Detect which cell encompasses the target text, then output its [x, y] center coordinate. 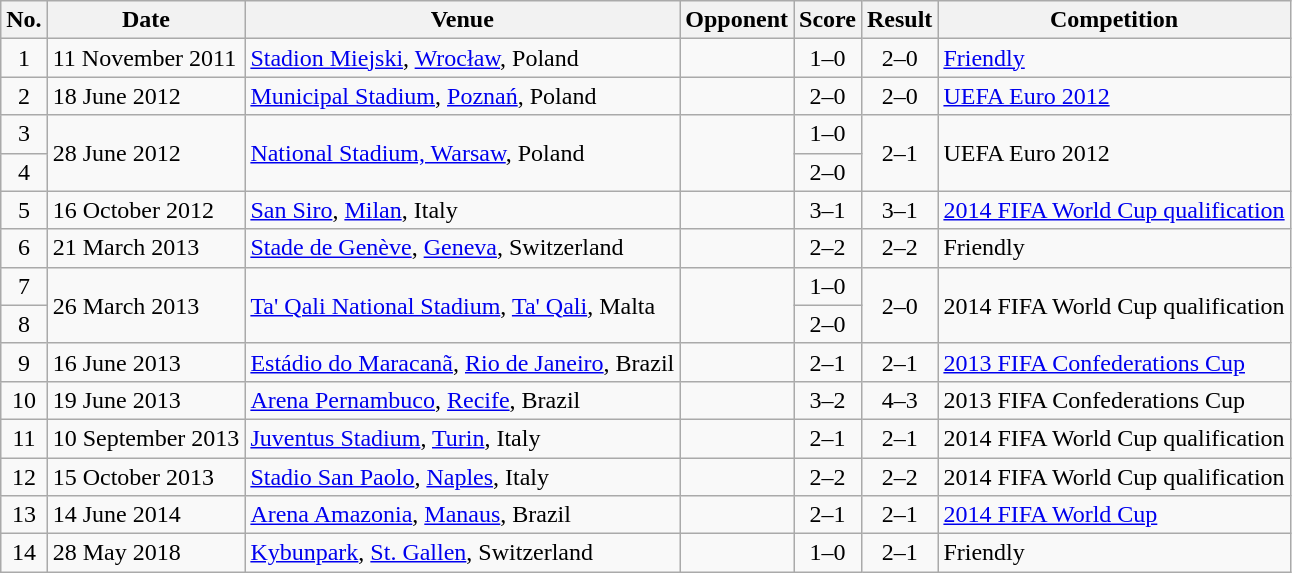
13 [24, 515]
Opponent [737, 20]
Estádio do Maracanã, Rio de Janeiro, Brazil [462, 362]
Stadio San Paolo, Naples, Italy [462, 477]
National Stadium, Warsaw, Poland [462, 153]
28 June 2012 [146, 153]
11 November 2011 [146, 58]
8 [24, 324]
26 March 2013 [146, 305]
Competition [1114, 20]
Ta' Qali National Stadium, Ta' Qali, Malta [462, 305]
19 June 2013 [146, 400]
Venue [462, 20]
14 [24, 553]
No. [24, 20]
Arena Amazonia, Manaus, Brazil [462, 515]
Stadion Miejski, Wrocław, Poland [462, 58]
5 [24, 210]
1 [24, 58]
18 June 2012 [146, 96]
Date [146, 20]
21 March 2013 [146, 248]
11 [24, 438]
28 May 2018 [146, 553]
Juventus Stadium, Turin, Italy [462, 438]
Municipal Stadium, Poznań, Poland [462, 96]
10 September 2013 [146, 438]
4 [24, 172]
Stade de Genève, Geneva, Switzerland [462, 248]
San Siro, Milan, Italy [462, 210]
Arena Pernambuco, Recife, Brazil [462, 400]
16 June 2013 [146, 362]
2 [24, 96]
Kybunpark, St. Gallen, Switzerland [462, 553]
12 [24, 477]
Score [828, 20]
3–2 [828, 400]
7 [24, 286]
Result [899, 20]
14 June 2014 [146, 515]
9 [24, 362]
15 October 2013 [146, 477]
3 [24, 134]
4–3 [899, 400]
2014 FIFA World Cup [1114, 515]
16 October 2012 [146, 210]
6 [24, 248]
10 [24, 400]
